Provide the [x, y] coordinate of the cell's center where the given text is located.  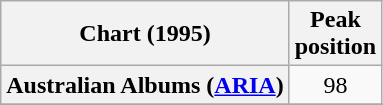
Chart (1995) [145, 34]
Peakposition [335, 34]
Australian Albums (ARIA) [145, 85]
98 [335, 85]
